Pinpoint the cell where the given text exists, returning its [X, Y] midpoint coordinate. 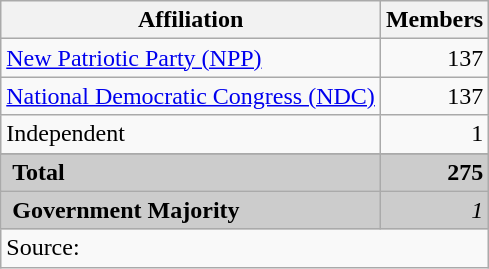
275 [434, 172]
Affiliation [191, 20]
Total [191, 172]
New Patriotic Party (NPP) [191, 58]
Source: [245, 248]
Independent [191, 134]
Members [434, 20]
National Democratic Congress (NDC) [191, 96]
Government Majority [191, 210]
